Scan for the cell matching the given text and deliver its [x, y] coordinate at center. 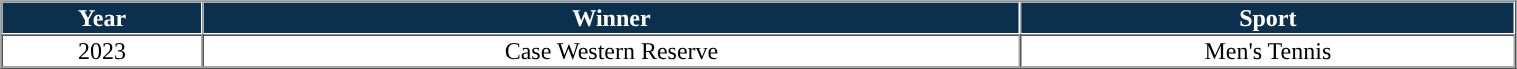
Year [102, 18]
Winner [612, 18]
Men's Tennis [1268, 50]
Case Western Reserve [612, 50]
Sport [1268, 18]
2023 [102, 50]
